Identify which cell holds the provided text, then report its (x, y) central coordinate. 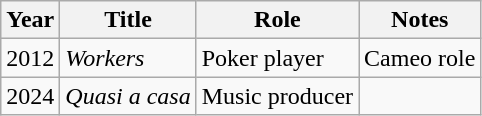
Cameo role (420, 58)
Year (30, 20)
Poker player (277, 58)
Notes (420, 20)
Quasi a casa (128, 96)
Workers (128, 58)
Role (277, 20)
2012 (30, 58)
Music producer (277, 96)
Title (128, 20)
2024 (30, 96)
